Locate the cell with the specified text and output its [x, y] center coordinate. 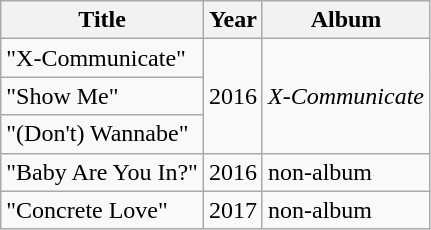
"(Don't) Wannabe" [102, 134]
"Concrete Love" [102, 210]
X-Communicate [346, 96]
Year [232, 20]
Title [102, 20]
Album [346, 20]
2017 [232, 210]
"Baby Are You In?" [102, 172]
"Show Me" [102, 96]
"X-Communicate" [102, 58]
